Output the (X, Y) coordinate of the center of the cell containing the given text.  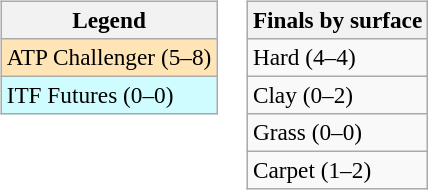
Carpet (1–2) (337, 171)
Hard (4–4) (337, 57)
ATP Challenger (5–8) (108, 57)
Legend (108, 20)
ITF Futures (0–0) (108, 95)
Finals by surface (337, 20)
Clay (0–2) (337, 95)
Grass (0–0) (337, 133)
